Locate the cell with the specified text and output its [x, y] center coordinate. 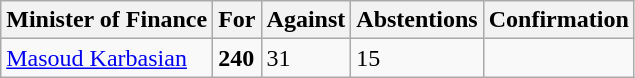
Confirmation [558, 20]
31 [306, 58]
Against [306, 20]
Minister of Finance [107, 20]
15 [417, 58]
240 [237, 58]
For [237, 20]
Masoud Karbasian [107, 58]
Abstentions [417, 20]
